Return (X, Y) of the center of cell containing provided text 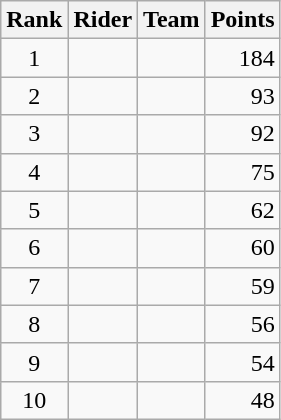
4 (34, 172)
6 (34, 248)
59 (242, 286)
62 (242, 210)
9 (34, 362)
8 (34, 324)
Points (242, 20)
75 (242, 172)
5 (34, 210)
Rank (34, 20)
10 (34, 400)
92 (242, 134)
56 (242, 324)
1 (34, 58)
93 (242, 96)
3 (34, 134)
48 (242, 400)
Rider (103, 20)
60 (242, 248)
2 (34, 96)
7 (34, 286)
54 (242, 362)
Team (172, 20)
184 (242, 58)
